Extract the [X, Y] coordinate from the center of the cell holding the provided text.  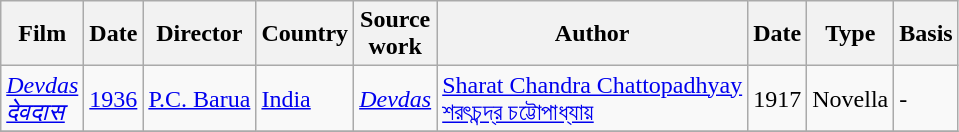
Sourcework [396, 34]
Country [305, 34]
1936 [114, 98]
India [305, 98]
Type [850, 34]
Film [42, 34]
Sharat Chandra Chattopadhyayশরৎচন্দ্র চট্টোপাধ্যায় [592, 98]
Director [200, 34]
Devdas [396, 98]
Devdasदेवदास [42, 98]
1917 [778, 98]
P.C. Barua [200, 98]
Novella [850, 98]
- [926, 98]
Basis [926, 34]
Author [592, 34]
